Determine the (X, Y) coordinate at the center of the cell enclosing the given text.  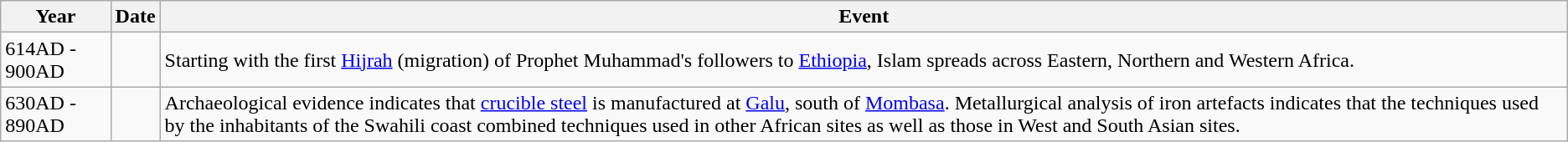
630AD - 890AD (55, 114)
Starting with the first Hijrah (migration) of Prophet Muhammad's followers to Ethiopia, Islam spreads across Eastern, Northern and Western Africa. (864, 60)
Year (55, 17)
Event (864, 17)
614AD - 900AD (55, 60)
Date (136, 17)
